Output the [X, Y] coordinate of the center of the cell containing the given text.  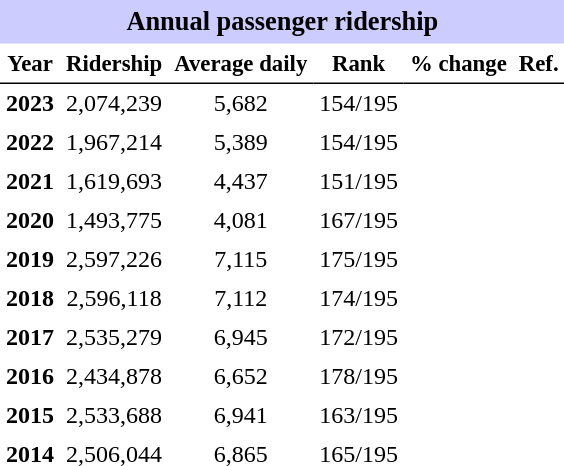
2,597,226 [114, 260]
6,652 [240, 376]
2016 [30, 376]
1,619,693 [114, 182]
Year [30, 64]
% change [458, 64]
6,941 [240, 416]
2021 [30, 182]
175/195 [358, 260]
5,389 [240, 142]
2017 [30, 338]
2015 [30, 416]
4,437 [240, 182]
Ridership [114, 64]
4,081 [240, 220]
Average daily [240, 64]
174/195 [358, 298]
7,112 [240, 298]
151/195 [358, 182]
2,434,878 [114, 376]
2,533,688 [114, 416]
2019 [30, 260]
2022 [30, 142]
5,682 [240, 104]
178/195 [358, 376]
7,115 [240, 260]
2,074,239 [114, 104]
2,596,118 [114, 298]
2,535,279 [114, 338]
2020 [30, 220]
2018 [30, 298]
Rank [358, 64]
2023 [30, 104]
167/195 [358, 220]
6,945 [240, 338]
163/195 [358, 416]
1,493,775 [114, 220]
1,967,214 [114, 142]
172/195 [358, 338]
